Output the [X, Y] coordinate of the center of the cell containing the given text.  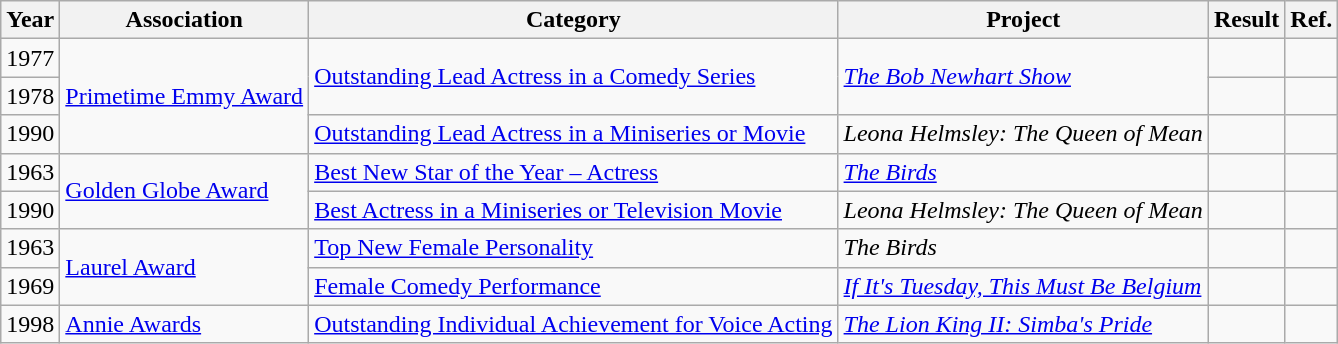
Project [1023, 20]
1998 [30, 324]
Association [184, 20]
Best New Star of the Year – Actress [574, 172]
Outstanding Lead Actress in a Miniseries or Movie [574, 134]
Female Comedy Performance [574, 286]
Year [30, 20]
Primetime Emmy Award [184, 96]
Golden Globe Award [184, 191]
Top New Female Personality [574, 248]
Result [1246, 20]
If It's Tuesday, This Must Be Belgium [1023, 286]
The Lion King II: Simba's Pride [1023, 324]
Laurel Award [184, 267]
1977 [30, 58]
Ref. [1312, 20]
The Bob Newhart Show [1023, 77]
1978 [30, 96]
Outstanding Lead Actress in a Comedy Series [574, 77]
Category [574, 20]
Outstanding Individual Achievement for Voice Acting [574, 324]
Best Actress in a Miniseries or Television Movie [574, 210]
Annie Awards [184, 324]
1969 [30, 286]
